Extract the [X, Y] coordinate from the center of the cell holding the provided text.  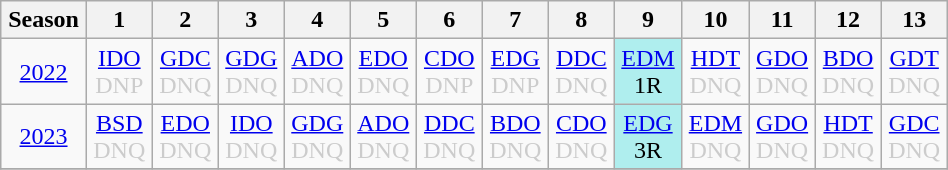
7 [515, 20]
EDMDNQ [716, 136]
8 [581, 20]
4 [317, 20]
GDTDNQ [914, 72]
IDODNQ [251, 136]
1 [119, 20]
6 [449, 20]
9 [648, 20]
11 [782, 20]
EDG3R [648, 136]
13 [914, 20]
2022 [44, 72]
EDM1R [648, 72]
CDODNP [449, 72]
2 [185, 20]
EDGDNP [515, 72]
3 [251, 20]
12 [848, 20]
10 [716, 20]
CDODNQ [581, 136]
Season [44, 20]
5 [383, 20]
BSDDNQ [119, 136]
IDODNP [119, 72]
2023 [44, 136]
